Find where the given text appears and provide that cell's center as [X, Y] coordinate. 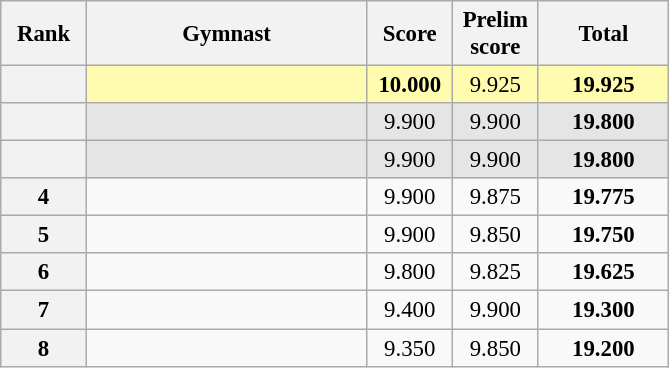
9.925 [496, 85]
9.800 [410, 273]
19.925 [604, 85]
6 [44, 273]
8 [44, 348]
9.350 [410, 348]
19.625 [604, 273]
9.875 [496, 197]
7 [44, 310]
Score [410, 34]
19.200 [604, 348]
19.300 [604, 310]
19.775 [604, 197]
9.825 [496, 273]
Rank [44, 34]
Prelim score [496, 34]
9.400 [410, 310]
Total [604, 34]
4 [44, 197]
10.000 [410, 85]
Gymnast [226, 34]
19.750 [604, 235]
5 [44, 235]
